Return the [x, y] coordinate for the center point of the cell that contains the specified text.  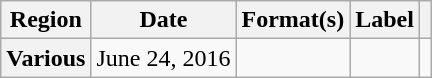
Date [164, 20]
Label [385, 20]
June 24, 2016 [164, 58]
Region [46, 20]
Various [46, 58]
Format(s) [293, 20]
